Search for the cell housing the specified text and yield its (X, Y) center coordinate. 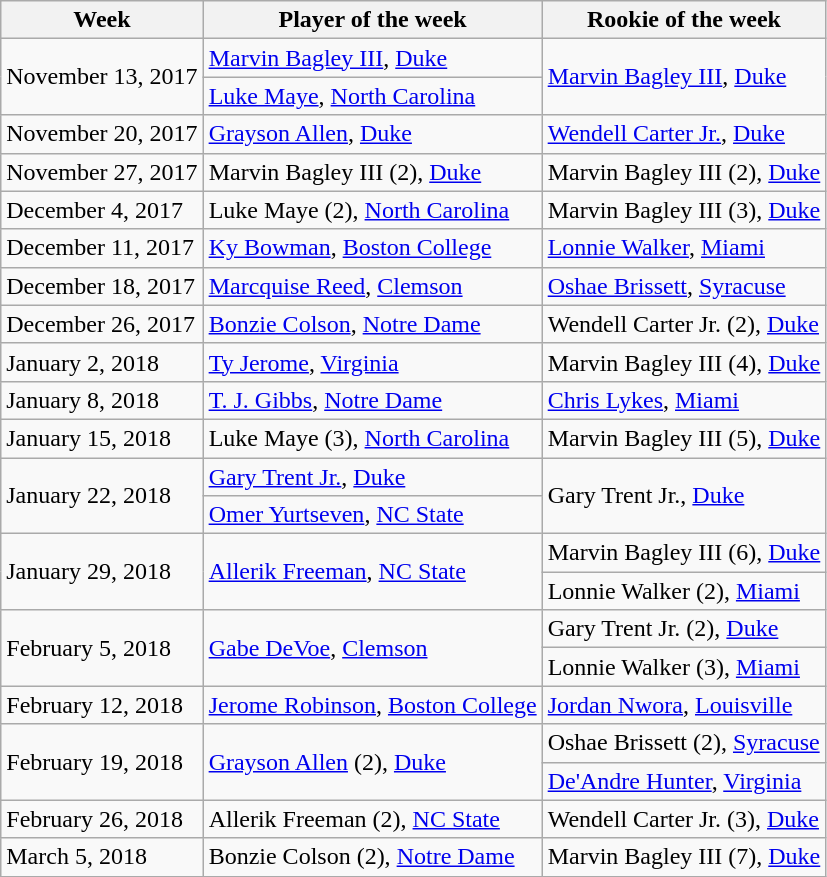
December 26, 2017 (102, 324)
Allerik Freeman, NC State (372, 572)
Luke Maye (3), North Carolina (372, 438)
November 27, 2017 (102, 172)
December 18, 2017 (102, 286)
Oshae Brissett (2), Syracuse (684, 743)
Chris Lykes, Miami (684, 400)
January 15, 2018 (102, 438)
Lonnie Walker (2), Miami (684, 591)
February 26, 2018 (102, 819)
Bonzie Colson (2), Notre Dame (372, 857)
January 29, 2018 (102, 572)
Wendell Carter Jr. (3), Duke (684, 819)
February 19, 2018 (102, 762)
November 20, 2017 (102, 134)
Omer Yurtseven, NC State (372, 515)
Week (102, 20)
Ty Jerome, Virginia (372, 362)
Player of the week (372, 20)
Grayson Allen (2), Duke (372, 762)
Marvin Bagley III (6), Duke (684, 553)
Jordan Nwora, Louisville (684, 705)
Wendell Carter Jr., Duke (684, 134)
Marvin Bagley III (4), Duke (684, 362)
Lonnie Walker (3), Miami (684, 667)
Gabe DeVoe, Clemson (372, 648)
January 2, 2018 (102, 362)
Jerome Robinson, Boston College (372, 705)
December 4, 2017 (102, 210)
Bonzie Colson, Notre Dame (372, 324)
Lonnie Walker, Miami (684, 248)
Marvin Bagley III (7), Duke (684, 857)
Luke Maye, North Carolina (372, 96)
February 12, 2018 (102, 705)
T. J. Gibbs, Notre Dame (372, 400)
February 5, 2018 (102, 648)
De'Andre Hunter, Virginia (684, 781)
Marvin Bagley III (3), Duke (684, 210)
Oshae Brissett, Syracuse (684, 286)
March 5, 2018 (102, 857)
Wendell Carter Jr. (2), Duke (684, 324)
Grayson Allen, Duke (372, 134)
Ky Bowman, Boston College (372, 248)
January 8, 2018 (102, 400)
December 11, 2017 (102, 248)
Gary Trent Jr. (2), Duke (684, 629)
January 22, 2018 (102, 496)
Luke Maye (2), North Carolina (372, 210)
November 13, 2017 (102, 77)
Marcquise Reed, Clemson (372, 286)
Marvin Bagley III (5), Duke (684, 438)
Allerik Freeman (2), NC State (372, 819)
Rookie of the week (684, 20)
